Return the [X, Y] coordinate for the center point of the cell that contains the specified text.  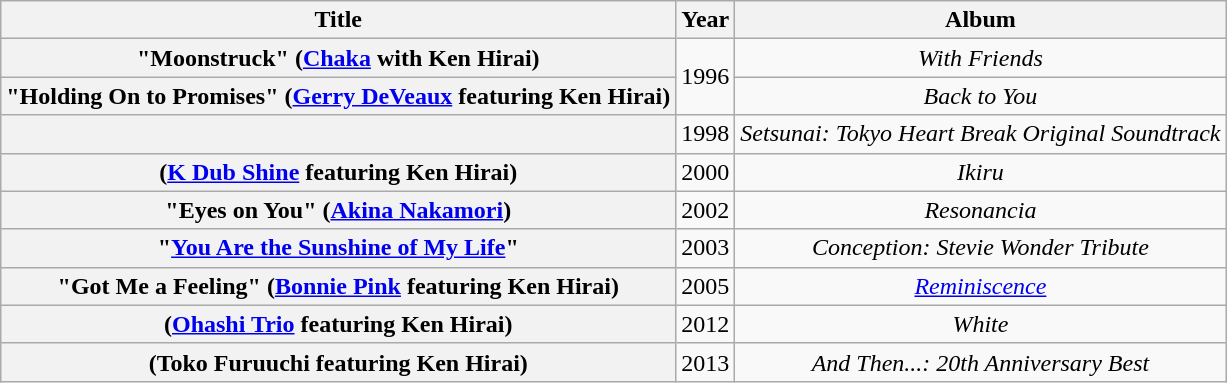
(Toko Furuuchi featuring Ken Hirai) [338, 362]
Year [706, 20]
"Got Me a Feeling" (Bonnie Pink featuring Ken Hirai) [338, 286]
With Friends [980, 58]
"Eyes on You" (Akina Nakamori) [338, 210]
Conception: Stevie Wonder Tribute [980, 248]
Title [338, 20]
Back to You [980, 96]
(Ohashi Trio featuring Ken Hirai) [338, 324]
Setsunai: Tokyo Heart Break Original Soundtrack [980, 134]
"You Are the Sunshine of My Life" [338, 248]
1998 [706, 134]
(K Dub Shine featuring Ken Hirai) [338, 172]
White [980, 324]
Album [980, 20]
2012 [706, 324]
"Holding On to Promises" (Gerry DeVeaux featuring Ken Hirai) [338, 96]
2000 [706, 172]
Ikiru [980, 172]
Reminiscence [980, 286]
2005 [706, 286]
2013 [706, 362]
2003 [706, 248]
1996 [706, 77]
Resonancia [980, 210]
2002 [706, 210]
And Then...: 20th Anniversary Best [980, 362]
"Moonstruck" (Chaka with Ken Hirai) [338, 58]
